Pinpoint the cell where the given text exists, returning its [x, y] midpoint coordinate. 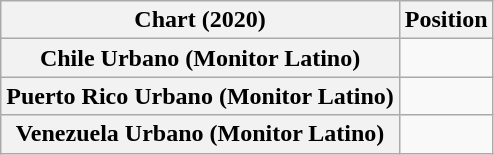
Chile Urbano (Monitor Latino) [200, 58]
Position [446, 20]
Venezuela Urbano (Monitor Latino) [200, 134]
Chart (2020) [200, 20]
Puerto Rico Urbano (Monitor Latino) [200, 96]
